For the text-containing cell, return its midpoint in [X, Y] coordinate format. 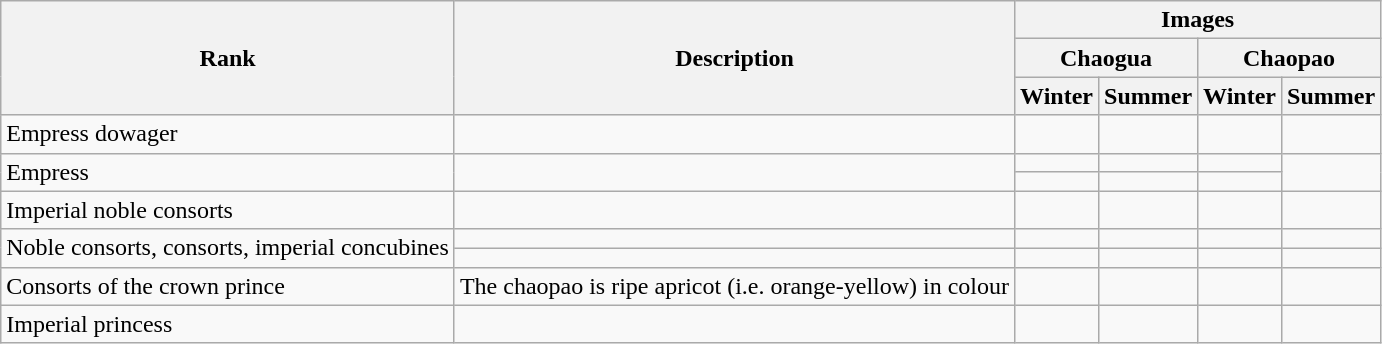
Consorts of the crown prince [228, 286]
Imperial noble consorts [228, 210]
Chaopao [1290, 58]
Rank [228, 58]
Empress dowager [228, 134]
Description [734, 58]
Images [1198, 20]
Chaogua [1106, 58]
Empress [228, 172]
Imperial princess [228, 324]
The chaopao is ripe apricot (i.e. orange-yellow) in colour [734, 286]
Noble consorts, consorts, imperial concubines [228, 248]
